Return (x, y) of the center of cell containing provided text 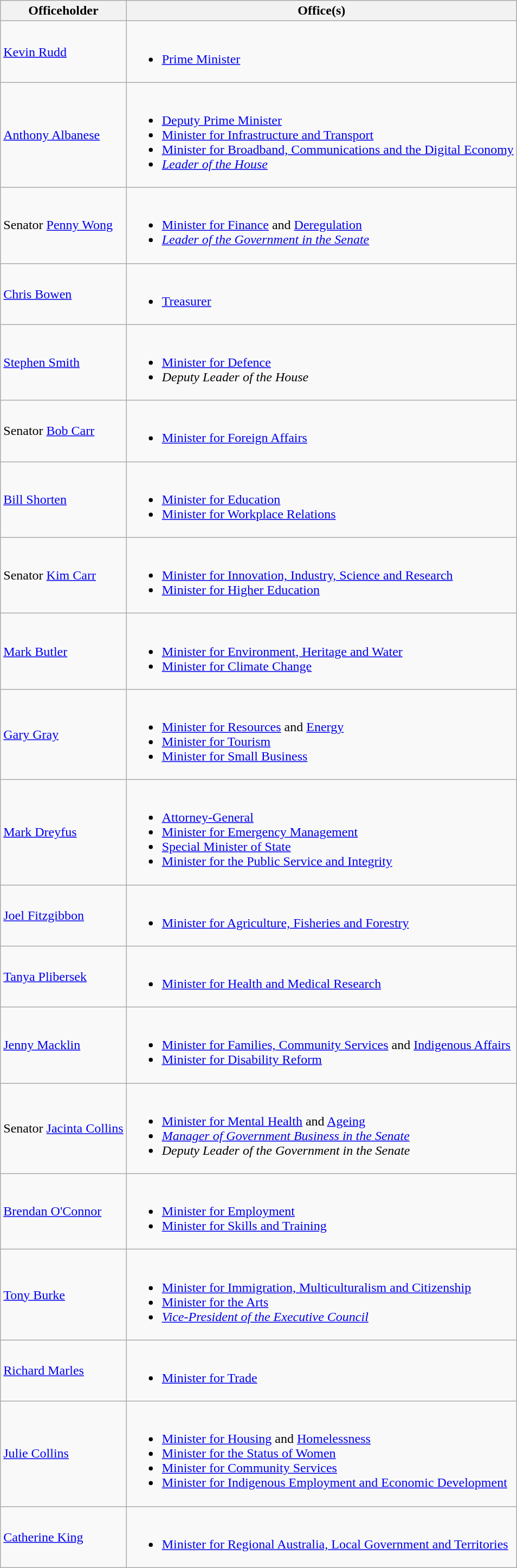
Jenny Macklin (63, 1045)
Minister for Families, Community Services and Indigenous AffairsMinister for Disability Reform (321, 1045)
Officeholder (63, 11)
Prime Minister (321, 52)
Stephen Smith (63, 362)
Attorney-GeneralMinister for Emergency ManagementSpecial Minister of StateMinister for the Public Service and Integrity (321, 832)
Minister for DefenceDeputy Leader of the House (321, 362)
Anthony Albanese (63, 135)
Treasurer (321, 294)
Minister for Regional Australia, Local Government and Territories (321, 1537)
Minister for EducationMinister for Workplace Relations (321, 499)
Bill Shorten (63, 499)
Minister for Mental Health and AgeingManager of Government Business in the SenateDeputy Leader of the Government in the Senate (321, 1129)
Tony Burke (63, 1294)
Minister for Immigration, Multiculturalism and CitizenshipMinister for the ArtsVice-President of the Executive Council (321, 1294)
Minister for Agriculture, Fisheries and Forestry (321, 915)
Julie Collins (63, 1454)
Mark Dreyfus (63, 832)
Catherine King (63, 1537)
Mark Butler (63, 651)
Deputy Prime MinisterMinister for Infrastructure and TransportMinister for Broadband, Communications and the Digital EconomyLeader of the House (321, 135)
Office(s) (321, 11)
Senator Penny Wong (63, 225)
Chris Bowen (63, 294)
Minister for EmploymentMinister for Skills and Training (321, 1212)
Gary Gray (63, 734)
Senator Kim Carr (63, 575)
Minister for Resources and EnergyMinister for TourismMinister for Small Business (321, 734)
Richard Marles (63, 1370)
Senator Jacinta Collins (63, 1129)
Minister for Environment, Heritage and WaterMinister for Climate Change (321, 651)
Kevin Rudd (63, 52)
Minister for Innovation, Industry, Science and ResearchMinister for Higher Education (321, 575)
Brendan O'Connor (63, 1212)
Minister for Health and Medical Research (321, 977)
Minister for Foreign Affairs (321, 431)
Minister for Finance and DeregulationLeader of the Government in the Senate (321, 225)
Minister for Trade (321, 1370)
Senator Bob Carr (63, 431)
Joel Fitzgibbon (63, 915)
Tanya Plibersek (63, 977)
